For the text-containing cell, return its midpoint in (X, Y) coordinate format. 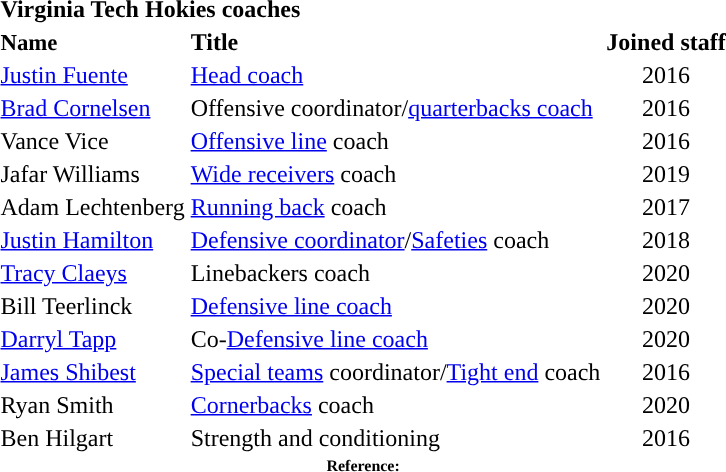
Title (396, 42)
Wide receivers coach (396, 174)
Head coach (396, 75)
Defensive line coach (396, 306)
Strength and conditioning (396, 438)
Cornerbacks coach (396, 405)
Linebackers coach (396, 273)
Co-Defensive line coach (396, 339)
Running back coach (396, 207)
Offensive coordinator/quarterbacks coach (396, 108)
Offensive line coach (396, 141)
Defensive coordinator/Safeties coach (396, 240)
Special teams coordinator/Tight end coach (396, 372)
